Identify which cell holds the provided text, then report its (X, Y) central coordinate. 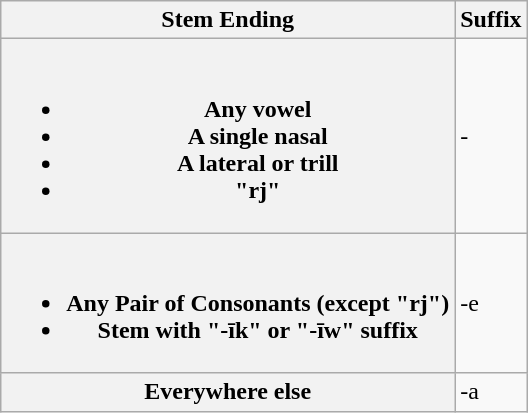
-e (491, 303)
Stem Ending (228, 20)
Any vowelA single nasalA lateral or trill"rj" (228, 136)
Suffix (491, 20)
Everywhere else (228, 392)
- (491, 136)
-a (491, 392)
Any Pair of Consonants (except "rj")Stem with "-īk" or "-īw" suffix (228, 303)
